Extract the (x, y) coordinate from the center of the cell holding the provided text.  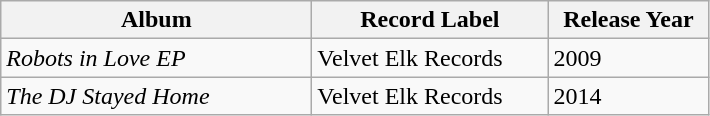
Release Year (628, 20)
2009 (628, 58)
2014 (628, 96)
Robots in Love EP (156, 58)
The DJ Stayed Home (156, 96)
Record Label (430, 20)
Album (156, 20)
